Find where the given text appears and provide that cell's center as [x, y] coordinate. 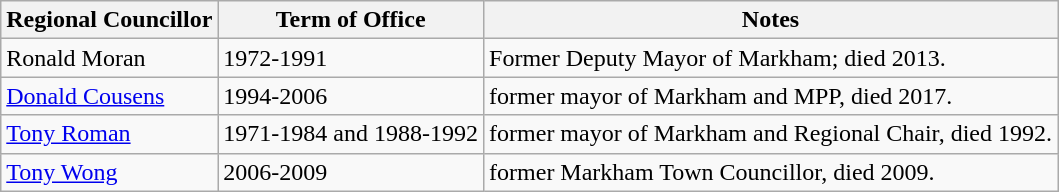
Tony Wong [110, 172]
Tony Roman [110, 134]
1972-1991 [351, 58]
Ronald Moran [110, 58]
Regional Councillor [110, 20]
Term of Office [351, 20]
former Markham Town Councillor, died 2009. [771, 172]
Donald Cousens [110, 96]
Notes [771, 20]
former mayor of Markham and MPP, died 2017. [771, 96]
2006-2009 [351, 172]
1971-1984 and 1988-1992 [351, 134]
former mayor of Markham and Regional Chair, died 1992. [771, 134]
1994-2006 [351, 96]
Former Deputy Mayor of Markham; died 2013. [771, 58]
